Locate the cell with the specified text and output its (X, Y) center coordinate. 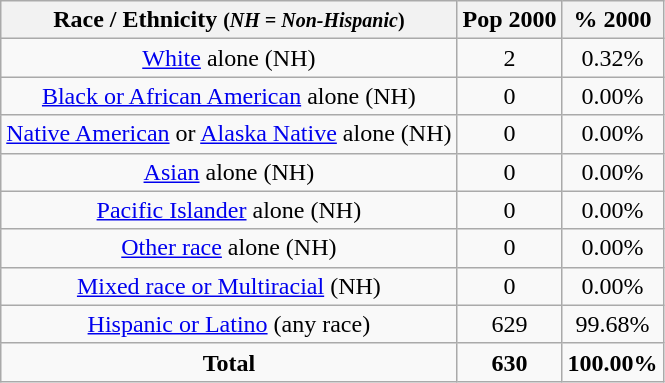
Other race alone (NH) (229, 248)
Mixed race or Multiracial (NH) (229, 286)
630 (510, 362)
629 (510, 324)
Asian alone (NH) (229, 172)
2 (510, 58)
Black or African American alone (NH) (229, 96)
White alone (NH) (229, 58)
Pop 2000 (510, 20)
Hispanic or Latino (any race) (229, 324)
Total (229, 362)
0.32% (612, 58)
% 2000 (612, 20)
Pacific Islander alone (NH) (229, 210)
Race / Ethnicity (NH = Non-Hispanic) (229, 20)
100.00% (612, 362)
99.68% (612, 324)
Native American or Alaska Native alone (NH) (229, 134)
